Determine the (X, Y) coordinate at the center of the cell enclosing the given text.  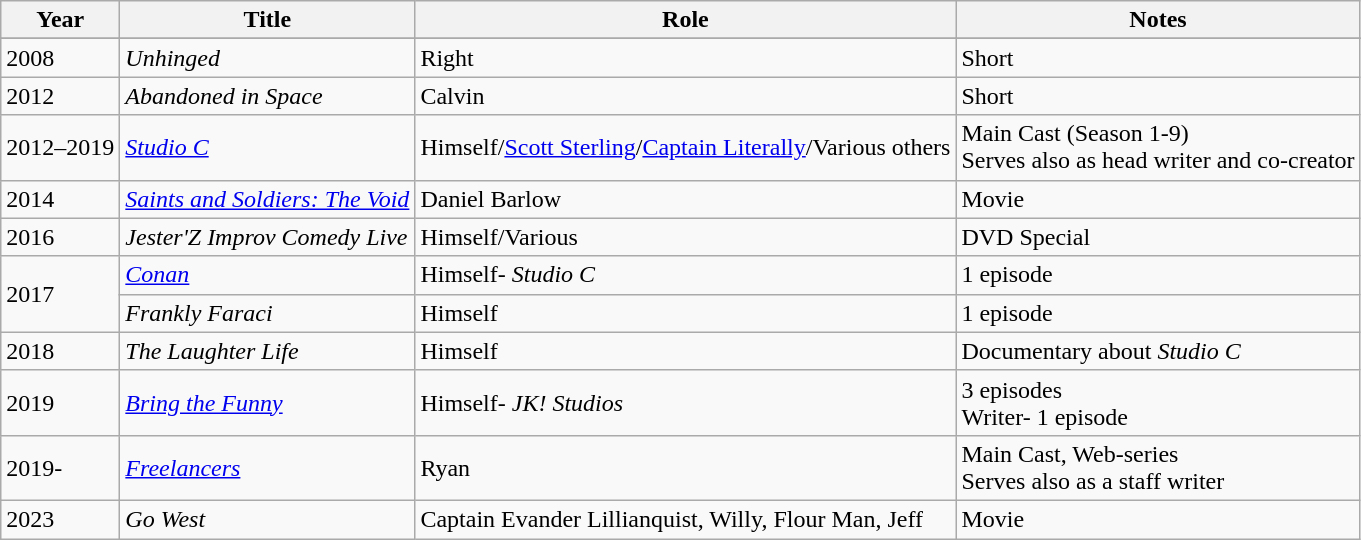
Captain Evander Lillianquist, Willy, Flour Man, Jeff (686, 519)
Main Cast (Season 1-9)Serves also as head writer and co-creator (1158, 148)
Himself- Studio C (686, 275)
2016 (60, 237)
Himself/Various (686, 237)
Freelancers (268, 468)
3 episodesWriter- 1 episode (1158, 402)
Documentary about Studio C (1158, 351)
2012–2019 (60, 148)
Himself/Scott Sterling/Captain Literally/Various others (686, 148)
Unhinged (268, 58)
2019- (60, 468)
Ryan (686, 468)
Title (268, 20)
Conan (268, 275)
2018 (60, 351)
Right (686, 58)
2008 (60, 58)
2014 (60, 199)
Calvin (686, 96)
Jester'Z Improv Comedy Live (268, 237)
Notes (1158, 20)
Bring the Funny (268, 402)
Frankly Faraci (268, 313)
Role (686, 20)
Himself- JK! Studios (686, 402)
The Laughter Life (268, 351)
Saints and Soldiers: The Void (268, 199)
Studio C (268, 148)
2023 (60, 519)
DVD Special (1158, 237)
2012 (60, 96)
2019 (60, 402)
Daniel Barlow (686, 199)
Year (60, 20)
Main Cast, Web-seriesServes also as a staff writer (1158, 468)
Go West (268, 519)
Abandoned in Space (268, 96)
2017 (60, 294)
